Output the (x, y) coordinate of the center of the cell containing the given text.  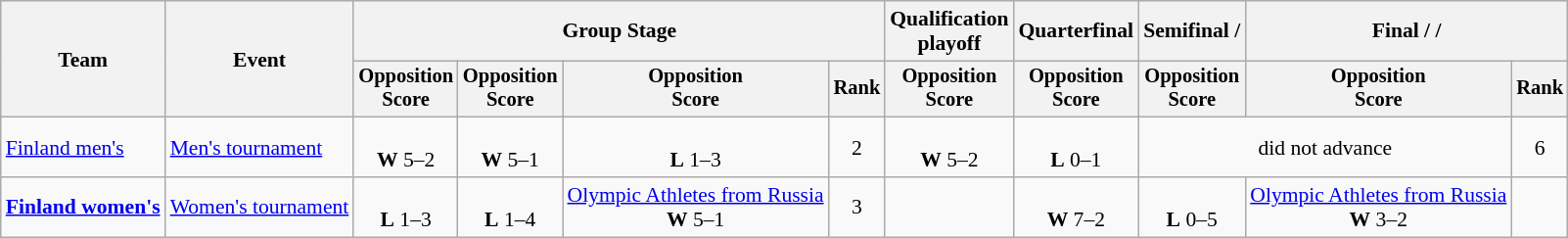
2 (857, 147)
L 0–5 (1192, 208)
Men's tournament (260, 147)
Semifinal / (1192, 31)
Group Stage (619, 31)
Quarterfinal (1077, 31)
6 (1540, 147)
3 (857, 208)
L 1–4 (511, 208)
Olympic Athletes from RussiaW 3–2 (1378, 208)
did not advance (1325, 147)
W 7–2 (1077, 208)
Final / / (1407, 31)
L 0–1 (1077, 147)
Women's tournament (260, 208)
Qualificationplayoff (949, 31)
Finland men's (83, 147)
Finland women's (83, 208)
Olympic Athletes from RussiaW 5–1 (696, 208)
Event (260, 59)
Team (83, 59)
W 5–1 (511, 147)
